Search for the cell housing the specified text and yield its (x, y) center coordinate. 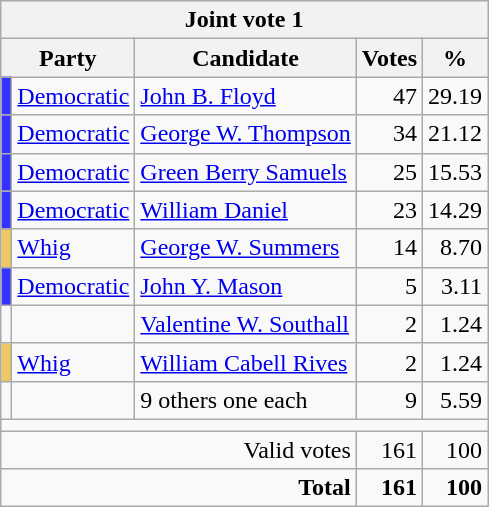
14 (389, 248)
Valid votes (179, 449)
21.12 (456, 134)
Votes (389, 58)
3.11 (456, 286)
John Y. Mason (246, 286)
Valentine W. Southall (246, 324)
5 (389, 286)
8.70 (456, 248)
47 (389, 96)
William Cabell Rives (246, 362)
Joint vote 1 (244, 20)
Total (179, 488)
Party (68, 58)
15.53 (456, 172)
34 (389, 134)
14.29 (456, 210)
5.59 (456, 400)
25 (389, 172)
Green Berry Samuels (246, 172)
29.19 (456, 96)
George W. Summers (246, 248)
William Daniel (246, 210)
% (456, 58)
Candidate (246, 58)
9 others one each (246, 400)
23 (389, 210)
John B. Floyd (246, 96)
George W. Thompson (246, 134)
9 (389, 400)
